For the text-containing cell, return its midpoint in (X, Y) coordinate format. 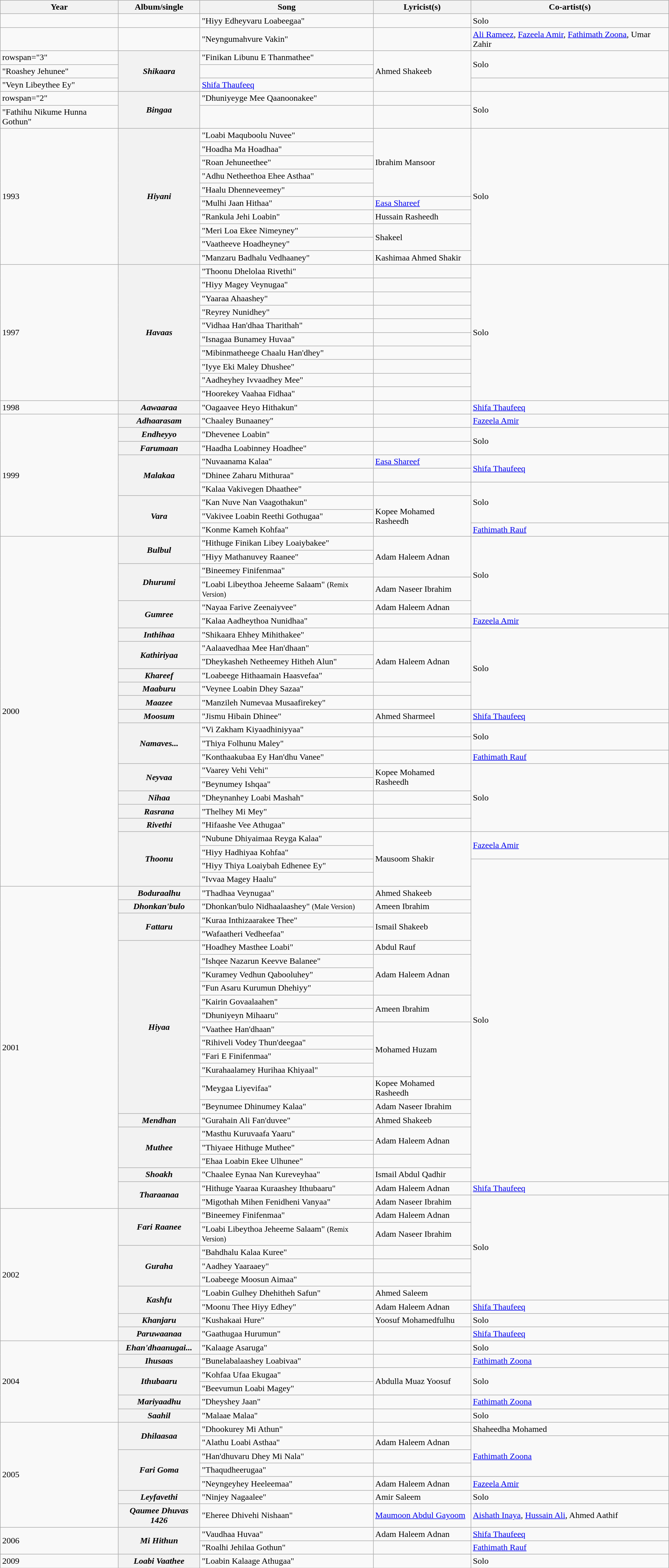
"Beynumee Dhinumey Kalaa" (287, 1107)
"Hithuge Finikan Libey Loaiybakee" (287, 543)
"Hiyy Mathanuvey Raanee" (287, 557)
Paruwaanaa (159, 1334)
"Aadhey Yaaraaey" (287, 1266)
Maumoon Abdul Gayoom (422, 1515)
Yoosuf Mohamedfulhu (422, 1320)
2004 (59, 1381)
"Isnagaa Bunamey Huvaa" (287, 339)
"Migothah Mihen Fenidheni Vanyaa" (287, 1202)
"Hoadha Ma Hoadhaa" (287, 149)
"Rihiveli Vodey Thun'deegaa" (287, 1042)
"Haalu Dhenneveemey" (287, 190)
"Thoonu Dhelolaa Rivethi" (287, 271)
"Aadheyhey Ivvaadhey Mee" (287, 380)
"Han'dhuvaru Dhey Mi Nala" (287, 1456)
"Kalaa Aadheythoa Nunidhaa" (287, 621)
Mi Hithun (159, 1541)
"Neyngeyhey Heeleemaa" (287, 1483)
"Masthu Kuruvaafa Yaaru" (287, 1134)
Ali Rameez, Fazeela Amir, Fathimath Zoona, Umar Zahir (570, 39)
"Manzileh Numevaa Musaafirekey" (287, 703)
"Dhuniyeyn Mihaaru" (287, 1015)
"Alathu Loabi Asthaa" (287, 1443)
"Fathihu Nikume Hunna Gothun" (59, 116)
Aishath Inaya, Hussain Ali, Ahmed Aathif (570, 1515)
"Fun Asaru Kurumun Dhehiyy" (287, 988)
Namaves... (159, 743)
"Hiyy Magey Veynugaa" (287, 285)
Loabi Vaathee (159, 1561)
"Bunelabalaashey Loabivaa" (287, 1361)
"Fari E Finifenmaa" (287, 1056)
Ismail Shakeeb (422, 927)
"Kuramey Vedhun Qabooluhey" (287, 974)
Fari Raanee (159, 1227)
"Loabeege Moosun Aimaa" (287, 1279)
Leyfavethi (159, 1497)
"Hifaashe Vee Athugaa" (287, 825)
"Kalaage Asaruga" (287, 1348)
"Roalhi Jehilaa Gothun" (287, 1548)
"Nuvaanama Kalaa" (287, 462)
"Hithuge Yaaraa Kuraashey Ithubaaru" (287, 1188)
"Moonu Thee Hiyy Edhey" (287, 1307)
Hussain Rasheedh (422, 217)
Ibrahim Mansoor (422, 162)
"Nubune Dhiyaimaa Reyga Kalaa" (287, 838)
"Thelhey Mi Mey" (287, 811)
Boduraalhu (159, 893)
"Malaae Malaa" (287, 1415)
"Dhuniyeyge Mee Qaanoonakee" (287, 98)
Malakaa (159, 475)
"Veyn Libeythee Ey" (59, 85)
rowspan="3" (59, 58)
"Oagaavee Heyo Hithakun" (287, 407)
1999 (59, 475)
Adhaarasam (159, 421)
"Kurahaalamey Hurihaa Khiyaal" (287, 1070)
"Mulhi Jaan Hithaa" (287, 203)
Mausoom Shakir (422, 859)
"Vi Zakham Kiyaadhiniyyaa" (287, 730)
"Loabi Maquboolu Nuvee" (287, 135)
Saahil (159, 1415)
2005 (59, 1474)
"Loabin Gulhey Dhehitheh Safun" (287, 1293)
1993 (59, 197)
"Nayaa Farive Zeenaiyvee" (287, 607)
"Hoadhey Masthee Loabi" (287, 947)
"Vaatheeve Hoadheyney" (287, 244)
"Shikaara Ehhey Mihithakee" (287, 634)
"Thadhaa Veynugaa" (287, 893)
Ehan'dhaanugai... (159, 1348)
"Vaarey Vehi Vehi" (287, 770)
Ithubaaru (159, 1381)
"Hiyy Hadhiyaa Kohfaa" (287, 852)
Nihaa (159, 798)
"Vaathee Han'dhaan" (287, 1029)
Rivethi (159, 825)
"Vaudhaa Huvaa" (287, 1534)
1998 (59, 407)
"Aalaavedhaa Mee Han'dhaan" (287, 648)
"Vidhaa Han'dhaa Tharithah" (287, 326)
Tharaanaa (159, 1195)
"Loabeege Hithaamain Haasvefaa" (287, 675)
Ahmed Sharmeel (422, 716)
Muthee (159, 1147)
"Kuraa Inthizaarakee Thee" (287, 920)
"Konme Kameh Kohfaa" (287, 530)
Gumree (159, 614)
Endheyyo (159, 435)
"Dheyshey Jaan" (287, 1402)
"Thiyaee Hithuge Muthee" (287, 1147)
Khanjaru (159, 1320)
Khareef (159, 675)
"Dheykasheh Netheemey Hitheh Alun" (287, 662)
"Kushakaai Hure" (287, 1320)
"Finikan Libunu E Thanmathee" (287, 58)
2002 (59, 1275)
"Dhinee Zaharu Mithuraa" (287, 475)
Amir Saleem (422, 1497)
"Gurahain Ali Fan'duvee" (287, 1120)
Kashfu (159, 1300)
Song (287, 7)
Ismail Abdul Qadhir (422, 1175)
Fattaru (159, 927)
Havaas (159, 332)
2009 (59, 1561)
"Roashey Jehunee" (59, 71)
"Jismu Hibain Dhinee" (287, 716)
Maazee (159, 703)
1997 (59, 332)
Bulbul (159, 550)
"Rankula Jehi Loabin" (287, 217)
"Hiyy Edheyvaru Loabeegaa" (287, 21)
"Chaaley Bunaaney" (287, 421)
Aawaaraa (159, 407)
Kathiriyaa (159, 655)
Dhilaasaa (159, 1436)
"Beynumey Ishqaa" (287, 784)
Guraha (159, 1266)
"Meri Loa Ekee Nimeyney" (287, 230)
"Thiya Folhunu Maley" (287, 743)
Dhonkan'bulo (159, 907)
"Beevumun Loabi Magey" (287, 1388)
Mariyaadhu (159, 1402)
Ihusaas (159, 1361)
"Loabin Kalaage Athugaa" (287, 1561)
"Ivvaa Magey Haalu" (287, 879)
"Kohfaa Ufaa Ekugaa" (287, 1375)
Maaburu (159, 689)
"Veynee Loabin Dhey Sazaa" (287, 689)
Album/single (159, 7)
Shaheedha Mohamed (570, 1429)
Rasrana (159, 811)
"Vakivee Loabin Reethi Gothugaa" (287, 516)
"Kan Nuve Nan Vaagothakun" (287, 502)
"Eheree Dhivehi Nishaan" (287, 1515)
"Hiyy Thiya Loaiybah Edhenee Ey" (287, 866)
Fari Goma (159, 1470)
Shikaara (159, 71)
Hiyaa (159, 1027)
rowspan="2" (59, 98)
Co-artist(s) (570, 7)
Qaumee Dhuvas 1426 (159, 1515)
"Haadha Loabinney Hoadhee" (287, 448)
Mendhan (159, 1120)
Lyricist(s) (422, 7)
"Konthaakubaa Ey Han'dhu Vanee" (287, 757)
"Dhonkan'bulo Nidhaalaashey" (Male Version) (287, 907)
Neyvaa (159, 777)
Dhurumi (159, 582)
Thoonu (159, 859)
"Kalaa Vakivegen Dhaathee" (287, 489)
"Dhookurey Mi Athun" (287, 1429)
Ahmed Saleem (422, 1293)
"Hoorekey Vaahaa Fidhaa" (287, 393)
"Manzaru Badhalu Vedhaaney" (287, 258)
"Ishqee Nazarun Keevve Balanee" (287, 961)
2000 (59, 711)
Abdulla Muaz Yoosuf (422, 1381)
Kashimaa Ahmed Shakir (422, 258)
"Dhevenee Loabin" (287, 435)
2001 (59, 1047)
Shakeel (422, 237)
"Wafaatheri Vedheefaa" (287, 934)
Inthihaa (159, 634)
Hiyani (159, 197)
Shoakh (159, 1175)
Mohamed Huzam (422, 1049)
Abdul Rauf (422, 947)
"Ninjey Nagaalee" (287, 1497)
"Roan Jehuneethee" (287, 162)
"Reyrey Nunidhey" (287, 312)
2006 (59, 1541)
Moosum (159, 716)
"Neyngumahvure Vakin" (287, 39)
"Mibinmatheege Chaalu Han'dhey" (287, 353)
"Yaaraa Ahaashey" (287, 298)
"Kairin Govaalaahen" (287, 1002)
"Adhu Netheethoa Ehee Asthaa" (287, 176)
Year (59, 7)
Vara (159, 516)
"Bahdhalu Kalaa Kuree" (287, 1252)
"Thaqudheerugaa" (287, 1470)
"Meygaa Liyevifaa" (287, 1088)
Farumaan (159, 448)
"Dheynanhey Loabi Mashah" (287, 798)
"Chaalee Eynaa Nan Kureveyhaa" (287, 1175)
Bingaa (159, 110)
"Iyye Eki Maley Dhushee" (287, 366)
"Gaathugaa Hurumun" (287, 1334)
"Ehaa Loabin Ekee Ulhunee" (287, 1161)
